From the cell containing the given text, extract its center point as (x, y) coordinate. 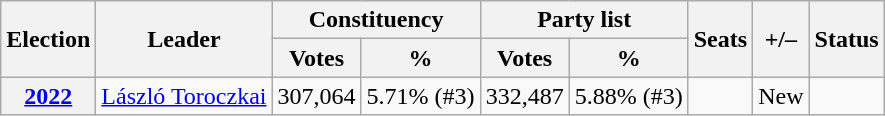
Election (48, 39)
Seats (720, 39)
332,487 (524, 96)
307,064 (316, 96)
2022 (48, 96)
+/– (781, 39)
New (781, 96)
Constituency (376, 20)
Status (846, 39)
5.88% (#3) (628, 96)
László Toroczkai (184, 96)
Party list (584, 20)
Leader (184, 39)
5.71% (#3) (420, 96)
